Detect which cell encompasses the target text, then output its [X, Y] center coordinate. 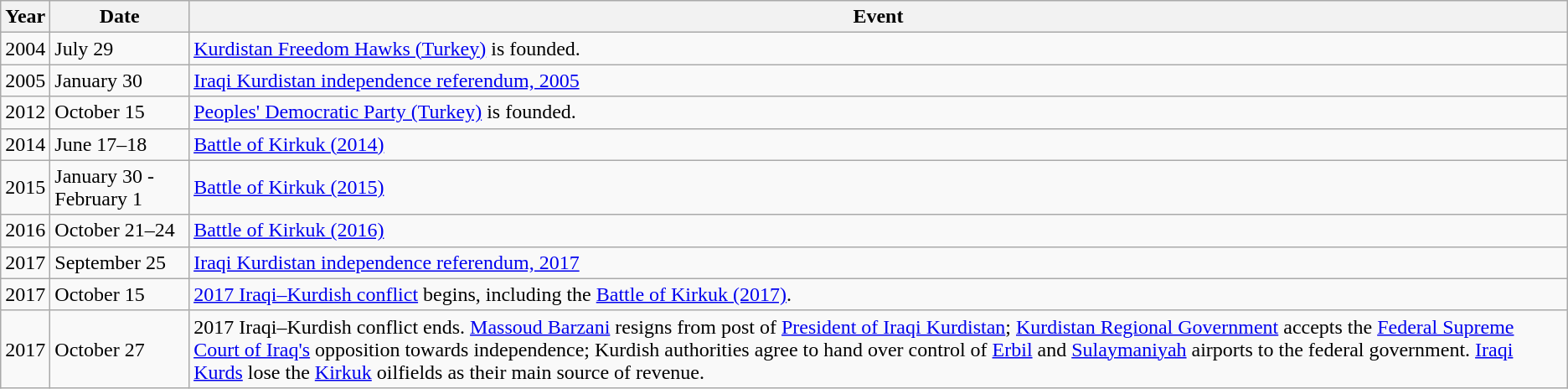
June 17–18 [120, 144]
September 25 [120, 262]
Kurdistan Freedom Hawks (Turkey) is founded. [879, 49]
2014 [25, 144]
Battle of Kirkuk (2015) [879, 188]
2004 [25, 49]
Peoples' Democratic Party (Turkey) is founded. [879, 112]
Battle of Kirkuk (2014) [879, 144]
2016 [25, 231]
Battle of Kirkuk (2016) [879, 231]
2005 [25, 80]
2015 [25, 188]
Iraqi Kurdistan independence referendum, 2017 [879, 262]
Event [879, 17]
Iraqi Kurdistan independence referendum, 2005 [879, 80]
January 30 [120, 80]
October 21–24 [120, 231]
July 29 [120, 49]
2012 [25, 112]
Year [25, 17]
2017 Iraqi–Kurdish conflict begins, including the Battle of Kirkuk (2017). [879, 294]
October 27 [120, 349]
Date [120, 17]
January 30 - February 1 [120, 188]
